Return the (X, Y) coordinate for the center point of the cell that contains the specified text.  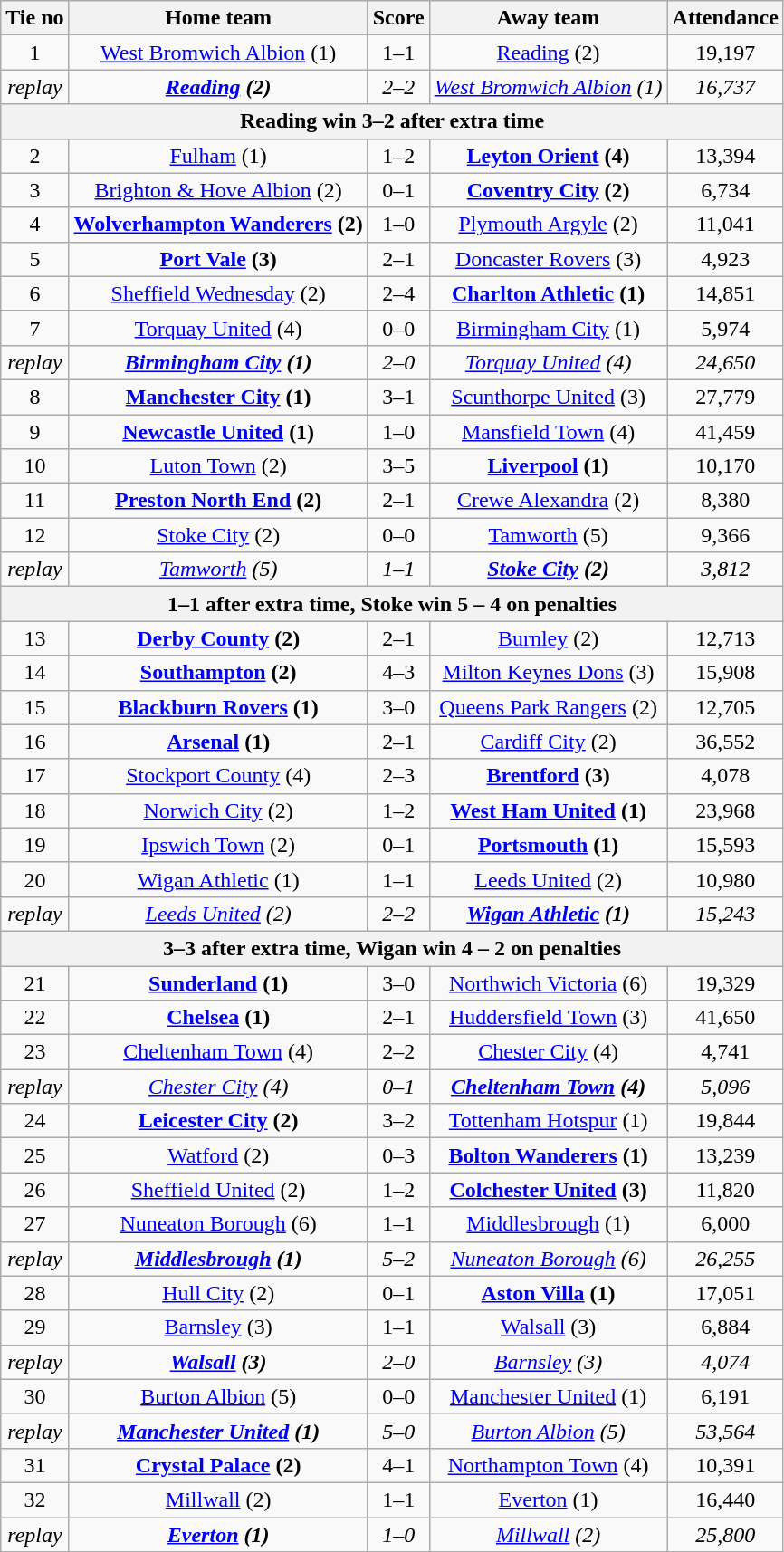
Bolton Wanderers (1) (549, 1155)
32 (34, 1499)
Sheffield United (2) (218, 1190)
Burnley (2) (549, 638)
Doncaster Rovers (3) (549, 259)
14,851 (725, 293)
3–2 (398, 1121)
19 (34, 845)
11 (34, 501)
9 (34, 432)
13 (34, 638)
Stockport County (4) (218, 776)
Scunthorpe United (3) (549, 397)
36,552 (725, 742)
Chelsea (1) (218, 1018)
Fulham (1) (218, 156)
20 (34, 879)
Brighton & Hove Albion (2) (218, 190)
24 (34, 1121)
27,779 (725, 397)
6,191 (725, 1396)
13,239 (725, 1155)
5–0 (398, 1431)
2 (34, 156)
0–3 (398, 1155)
29 (34, 1327)
Port Vale (3) (218, 259)
30 (34, 1396)
24,650 (725, 362)
12 (34, 535)
4–3 (398, 673)
17,051 (725, 1293)
Northampton Town (4) (549, 1465)
41,459 (725, 432)
Blackburn Rovers (1) (218, 707)
19,197 (725, 53)
53,564 (725, 1431)
31 (34, 1465)
Charlton Athletic (1) (549, 293)
4,074 (725, 1362)
10 (34, 466)
West Ham United (1) (549, 810)
Tottenham Hotspur (1) (549, 1121)
15,243 (725, 914)
10,980 (725, 879)
Milton Keynes Dons (3) (549, 673)
Ipswich Town (2) (218, 845)
4,078 (725, 776)
15 (34, 707)
Attendance (725, 18)
Huddersfield Town (3) (549, 1018)
41,650 (725, 1018)
10,391 (725, 1465)
Derby County (2) (218, 638)
4–1 (398, 1465)
21 (34, 982)
2–3 (398, 776)
14 (34, 673)
Luton Town (2) (218, 466)
6 (34, 293)
16 (34, 742)
16,737 (725, 87)
Cardiff City (2) (549, 742)
Southampton (2) (218, 673)
23 (34, 1052)
Mansfield Town (4) (549, 432)
12,705 (725, 707)
11,041 (725, 225)
Norwich City (2) (218, 810)
2–4 (398, 293)
15,593 (725, 845)
25,800 (725, 1535)
17 (34, 776)
26,255 (725, 1259)
Score (398, 18)
6,000 (725, 1224)
Watford (2) (218, 1155)
13,394 (725, 156)
Newcastle United (1) (218, 432)
Liverpool (1) (549, 466)
8,380 (725, 501)
9,366 (725, 535)
5,974 (725, 328)
Colchester United (3) (549, 1190)
23,968 (725, 810)
22 (34, 1018)
Crystal Palace (2) (218, 1465)
Crewe Alexandra (2) (549, 501)
Wolverhampton Wanderers (2) (218, 225)
25 (34, 1155)
11,820 (725, 1190)
7 (34, 328)
Leicester City (2) (218, 1121)
5 (34, 259)
Aston Villa (1) (549, 1293)
Northwich Victoria (6) (549, 982)
3,812 (725, 570)
Tie no (34, 18)
3 (34, 190)
10,170 (725, 466)
Brentford (3) (549, 776)
Leyton Orient (4) (549, 156)
Manchester City (1) (218, 397)
18 (34, 810)
Plymouth Argyle (2) (549, 225)
27 (34, 1224)
3–1 (398, 397)
Sheffield Wednesday (2) (218, 293)
Reading win 3–2 after extra time (393, 121)
3–3 after extra time, Wigan win 4 – 2 on penalties (393, 948)
15,908 (725, 673)
28 (34, 1293)
Preston North End (2) (218, 501)
3–5 (398, 466)
Sunderland (1) (218, 982)
6,734 (725, 190)
26 (34, 1190)
Queens Park Rangers (2) (549, 707)
Hull City (2) (218, 1293)
Coventry City (2) (549, 190)
16,440 (725, 1499)
1 (34, 53)
6,884 (725, 1327)
Away team (549, 18)
19,844 (725, 1121)
Home team (218, 18)
Portsmouth (1) (549, 845)
8 (34, 397)
5,096 (725, 1087)
12,713 (725, 638)
19,329 (725, 982)
1–1 after extra time, Stoke win 5 – 4 on penalties (393, 604)
4 (34, 225)
5–2 (398, 1259)
4,741 (725, 1052)
Arsenal (1) (218, 742)
4,923 (725, 259)
